Determine the [x, y] coordinate at the center of the cell enclosing the given text.  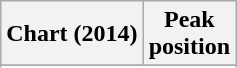
Chart (2014) [72, 34]
Peakposition [189, 34]
